Find where the given text appears and provide that cell's center as (X, Y) coordinate. 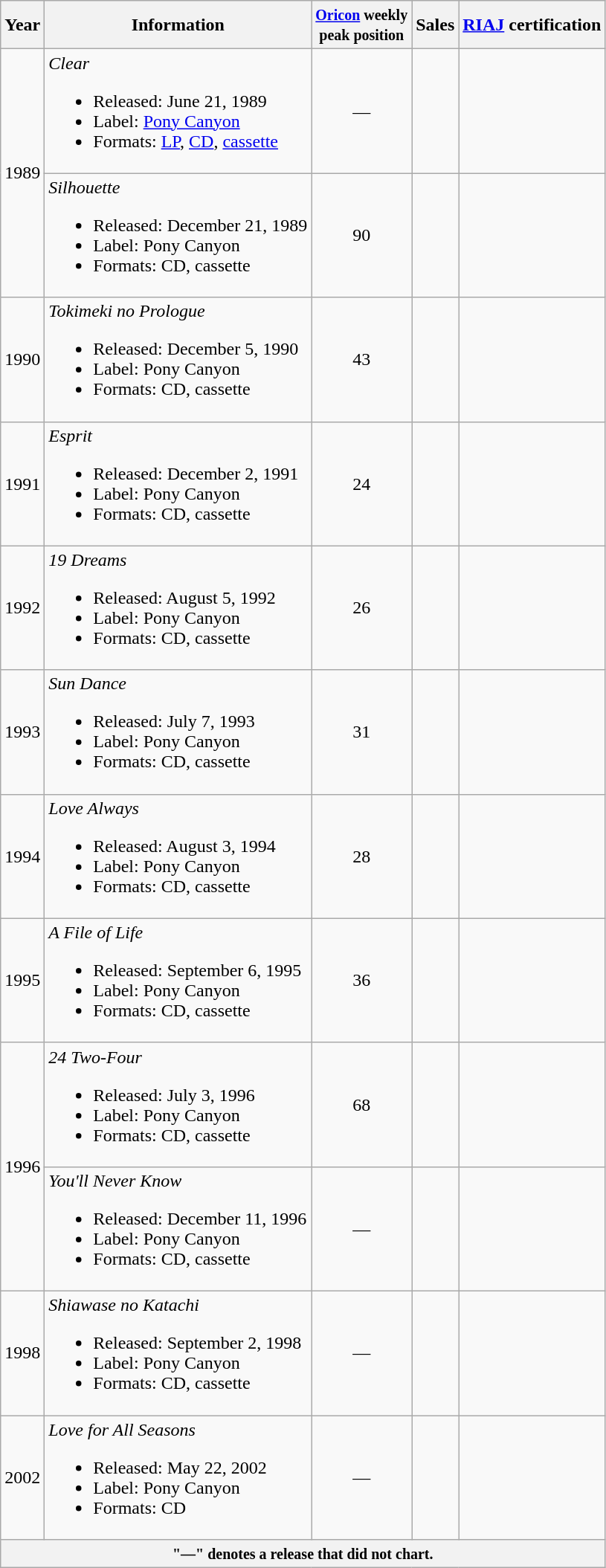
Sales (436, 25)
31 (361, 732)
28 (361, 856)
EspritReleased: December 2, 1991Label: Pony CanyonFormats: CD, cassette (178, 483)
24 Two-FourReleased: July 3, 1996Label: Pony CanyonFormats: CD, cassette (178, 1105)
36 (361, 980)
Love for All SeasonsReleased: May 22, 2002Label: Pony CanyonFormats: CD (178, 1478)
2002 (22, 1478)
1990 (22, 360)
You'll Never KnowReleased: December 11, 1996Label: Pony CanyonFormats: CD, cassette (178, 1228)
1994 (22, 856)
1995 (22, 980)
Shiawase no KatachiReleased: September 2, 1998Label: Pony CanyonFormats: CD, cassette (178, 1353)
Love AlwaysReleased: August 3, 1994Label: Pony CanyonFormats: CD, cassette (178, 856)
Year (22, 25)
26 (361, 608)
1989 (22, 173)
Tokimeki no PrologueReleased: December 5, 1990Label: Pony CanyonFormats: CD, cassette (178, 360)
Oricon weeklypeak position (361, 25)
RIAJ certification (532, 25)
Information (178, 25)
24 (361, 483)
1996 (22, 1167)
19 DreamsReleased: August 5, 1992Label: Pony CanyonFormats: CD, cassette (178, 608)
90 (361, 235)
1991 (22, 483)
Sun DanceReleased: July 7, 1993Label: Pony CanyonFormats: CD, cassette (178, 732)
ClearReleased: June 21, 1989Label: Pony CanyonFormats: LP, CD, cassette (178, 112)
43 (361, 360)
1998 (22, 1353)
SilhouetteReleased: December 21, 1989Label: Pony CanyonFormats: CD, cassette (178, 235)
68 (361, 1105)
1992 (22, 608)
1993 (22, 732)
A File of LifeReleased: September 6, 1995Label: Pony CanyonFormats: CD, cassette (178, 980)
"—" denotes a release that did not chart. (303, 1554)
